Provide the (x, y) coordinate of the cell's center where the given text is located.  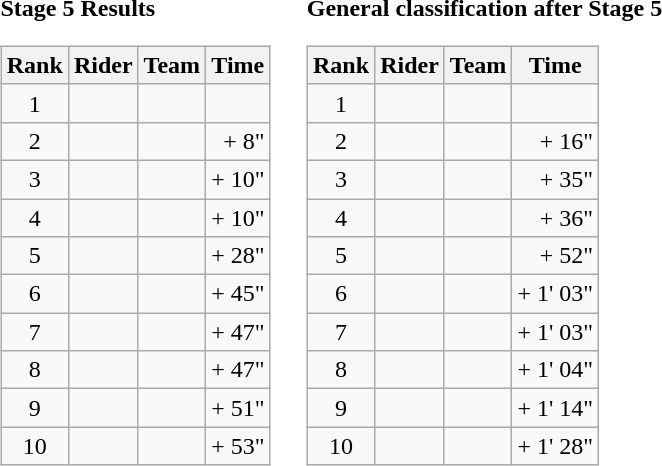
+ 52" (556, 256)
+ 51" (238, 408)
+ 1' 14" (556, 408)
+ 1' 04" (556, 370)
+ 1' 28" (556, 446)
+ 8" (238, 141)
+ 36" (556, 217)
+ 16" (556, 141)
+ 35" (556, 179)
+ 28" (238, 256)
+ 45" (238, 294)
+ 53" (238, 446)
